Extract the [x, y] coordinate from the center of the cell holding the provided text.  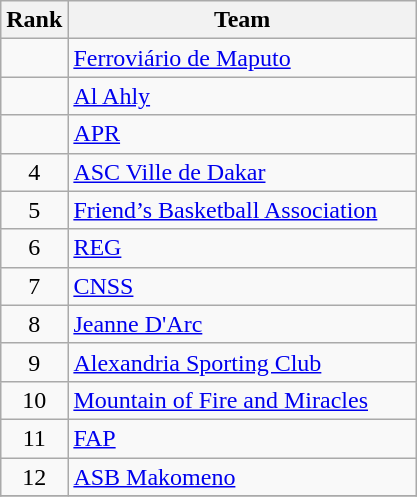
6 [34, 248]
8 [34, 324]
9 [34, 362]
Ferroviário de Maputo [242, 58]
Team [242, 20]
REG [242, 248]
ASB Makomeno [242, 477]
10 [34, 400]
Alexandria Sporting Club [242, 362]
Mountain of Fire and Miracles [242, 400]
CNSS [242, 286]
4 [34, 172]
Rank [34, 20]
Friend’s Basketball Association [242, 210]
Jeanne D'Arc [242, 324]
5 [34, 210]
11 [34, 438]
FAP [242, 438]
7 [34, 286]
ASC Ville de Dakar [242, 172]
APR [242, 134]
Al Ahly [242, 96]
12 [34, 477]
